Output the (x, y) coordinate of the center of the cell containing the given text.  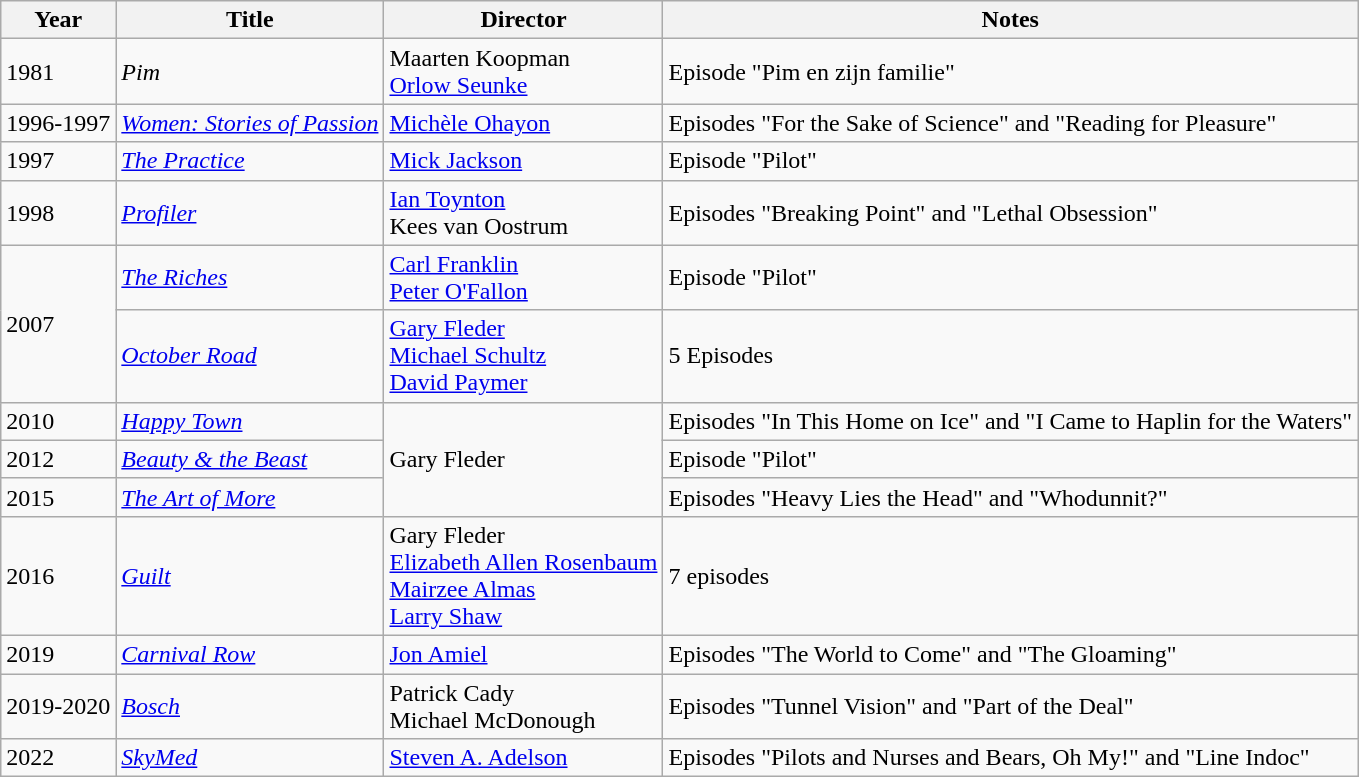
Year (58, 20)
1998 (58, 212)
Beauty & the Beast (250, 459)
Steven A. Adelson (524, 758)
Episodes "Heavy Lies the Head" and "Whodunnit?" (1010, 497)
2016 (58, 576)
Gary Fleder (524, 459)
2015 (58, 497)
The Art of More (250, 497)
Patrick CadyMichael McDonough (524, 706)
Notes (1010, 20)
Episodes "Pilots and Nurses and Bears, Oh My!" and "Line Indoc" (1010, 758)
Mick Jackson (524, 161)
Episodes "Breaking Point" and "Lethal Obsession" (1010, 212)
Episodes "Tunnel Vision" and "Part of the Deal" (1010, 706)
Women: Stories of Passion (250, 123)
2019-2020 (58, 706)
Episodes "For the Sake of Science" and "Reading for Pleasure" (1010, 123)
Guilt (250, 576)
Maarten KoopmanOrlow Seunke (524, 72)
October Road (250, 356)
Happy Town (250, 421)
Gary FlederMichael SchultzDavid Paymer (524, 356)
Gary FlederElizabeth Allen RosenbaumMairzee AlmasLarry Shaw (524, 576)
1996-1997 (58, 123)
Pim (250, 72)
1981 (58, 72)
Episode "Pim en zijn familie" (1010, 72)
5 Episodes (1010, 356)
Carl FranklinPeter O'Fallon (524, 278)
The Riches (250, 278)
1997 (58, 161)
The Practice (250, 161)
Title (250, 20)
2012 (58, 459)
Carnival Row (250, 654)
Michèle Ohayon (524, 123)
Ian ToyntonKees van Oostrum (524, 212)
2010 (58, 421)
Episodes "The World to Come" and "The Gloaming" (1010, 654)
Director (524, 20)
SkyMed (250, 758)
Jon Amiel (524, 654)
7 episodes (1010, 576)
2007 (58, 324)
2019 (58, 654)
Episodes "In This Home on Ice" and "I Came to Haplin for the Waters" (1010, 421)
2022 (58, 758)
Bosch (250, 706)
Profiler (250, 212)
